Scan for the cell matching the given text and deliver its [x, y] coordinate at center. 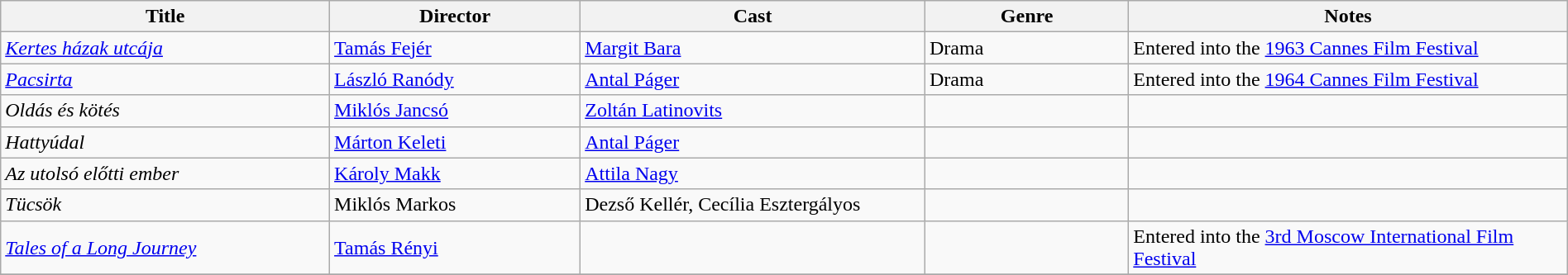
Director [455, 17]
Entered into the 1964 Cannes Film Festival [1348, 79]
Kertes házak utcája [165, 48]
László Ranódy [455, 79]
Tales of a Long Journey [165, 248]
Miklós Markos [455, 205]
Entered into the 3rd Moscow International Film Festival [1348, 248]
Zoltán Latinovits [753, 111]
Tücsök [165, 205]
Tamás Fejér [455, 48]
Notes [1348, 17]
Pacsirta [165, 79]
Tamás Rényi [455, 248]
Az utolsó előtti ember [165, 173]
Dezső Kellér, Cecília Esztergályos [753, 205]
Title [165, 17]
Márton Keleti [455, 142]
Hattyúdal [165, 142]
Attila Nagy [753, 173]
Genre [1026, 17]
Károly Makk [455, 173]
Cast [753, 17]
Entered into the 1963 Cannes Film Festival [1348, 48]
Margit Bara [753, 48]
Oldás és kötés [165, 111]
Miklós Jancsó [455, 111]
